Scan for the cell matching the given text and deliver its (X, Y) coordinate at center. 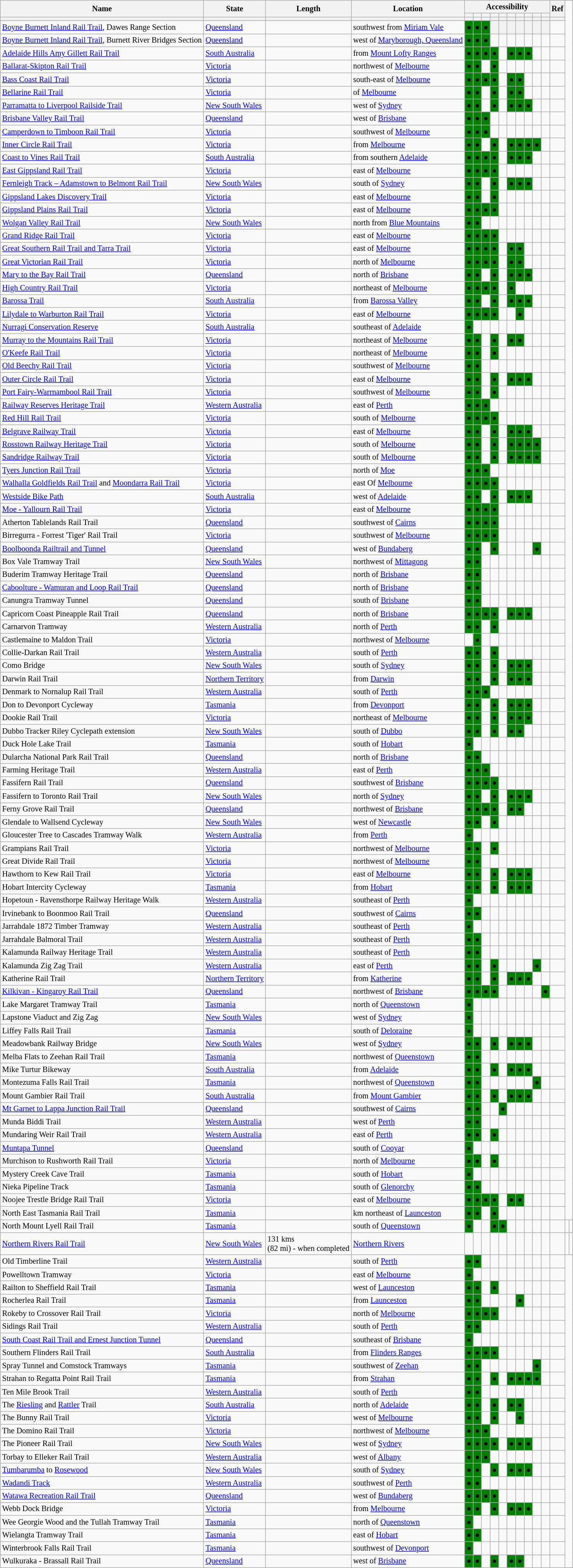
west of Newcastle (408, 822)
North East Tasmania Rail Trail (102, 1213)
Outer Circle Rail Trail (102, 379)
Melba Flats to Zeehan Rail Trail (102, 1057)
Great Victorian Rail Trail (102, 262)
Walhalla Goldfields Rail Trail and Moondarra Rail Trail (102, 483)
Spray Tunnel and Comstock Tramways (102, 1366)
High Country Rail Trail (102, 288)
Tumbarumba to Rosewood (102, 1470)
Boolboonda Railtrail and Tunnel (102, 549)
Liffey Falls Rail Trail (102, 1031)
from Darwin (408, 679)
Mystery Creek Cave Trail (102, 1174)
Lapstone Viaduct and Zig Zag (102, 1017)
Kalamunda Zig Zag Trail (102, 966)
Camperdown to Timboon Rail Trail (102, 132)
Mary to the Bay Rail Trail (102, 275)
Rocherlea Rail Trail (102, 1300)
Sandridge Railway Trail (102, 457)
Nurragi Conservation Reserve (102, 327)
Southern Flinders Rail Trail (102, 1353)
Murchison to Rushworth Rail Trail (102, 1161)
Mundaring Weir Rail Trail (102, 1135)
Wulkuraka - Brassall Rail Trail (102, 1561)
Lake Margaret Tramway Trail (102, 1005)
O'Keefe Rail Trail (102, 353)
Kalamunda Railway Heritage Trail (102, 952)
southwest from Miriam Vale (408, 27)
Brisbane Valley Rail Trail (102, 118)
Northern Rivers (408, 1244)
Jarrahdale Balmoral Trail (102, 939)
Gippsland Lakes Discovery Trail (102, 197)
Sidings Rail Trail (102, 1326)
southeast of Brisbane (408, 1340)
The Domino Rail Trail (102, 1431)
Great Divide Rail Trail (102, 861)
west of Adelaide (408, 496)
Mount Gambier Rail Trail (102, 1096)
from Katherine (408, 978)
Noojee Trestle Bridge Rail Trail (102, 1200)
Mike Turtur Bikeway (102, 1070)
Denmark to Nornalup Rail Trail (102, 692)
State (234, 9)
Location (408, 9)
Hobart Intercity Cycleway (102, 887)
from Devonport (408, 705)
Wadandi Track (102, 1483)
from Launceston (408, 1300)
km northeast of Launceston (408, 1213)
Hawthorn to Kew Rail Trail (102, 874)
north of Perth (408, 627)
Length (309, 9)
Montezuma Falls Rail Trail (102, 1083)
East Gippsland Rail Trail (102, 171)
Boyne Burnett Inland Rail Trail, Burnett River Bridges Section (102, 40)
Fassifern to Toronto Rail Trail (102, 796)
north of Sydney (408, 796)
Adelaide Hills Amy Gillett Rail Trail (102, 53)
Box Vale Tramway Trail (102, 561)
Grand Ridge Rail Trail (102, 236)
southwest of Perth (408, 1483)
Old Timberline Trail (102, 1261)
Watawa Recreation Rail Trail (102, 1496)
Castlemaine to Maldon Trail (102, 640)
west of Melbourne (408, 1418)
Dularcha National Park Rail Trail (102, 757)
Winterbrook Falls Rail Trail (102, 1548)
The Riesling and Rattler Trail (102, 1405)
Strahan to Regatta Point Rail Trail (102, 1379)
Dubbo Tracker Riley Cyclepath extension (102, 731)
Mt Garnet to Lappa Junction Rail Trail (102, 1109)
131 kms(82 mi) - when completed (309, 1244)
from Mount Lofty Ranges (408, 53)
Bellarine Rail Trail (102, 93)
South Coast Rail Trail and Ernest Junction Tunnel (102, 1340)
Collie-Darkan Rail Trail (102, 653)
Ferny Grove Rail Trail (102, 809)
Canungra Tramway Tunnel (102, 600)
Dookie Rail Trail (102, 718)
Coast to Vines Rail Trail (102, 158)
Carnarvon Tramway (102, 627)
Jarrahdale 1872 Timber Tramway (102, 926)
Wee Georgie Wood and the Tullah Tramway Trail (102, 1522)
Powelltown Tramway (102, 1275)
Bass Coast Rail Trail (102, 79)
south of Brisbane (408, 600)
Como Bridge (102, 666)
from southern Adelaide (408, 158)
The Bunny Rail Trail (102, 1418)
Tyers Junction Rail Trail (102, 470)
North Mount Lyell Rail Trail (102, 1226)
Fassifern Rail Trail (102, 783)
Moe - Yallourn Rail Trail (102, 510)
Old Beechy Rail Trail (102, 366)
Grampians Rail Trail (102, 848)
west of Perth (408, 1122)
Kilkivan - Kingaroy Rail Trail (102, 992)
Nieka Pipeline Track (102, 1187)
Westside Bike Path (102, 496)
Torbay to Elleker Rail Trail (102, 1457)
Red Hill Rail Trail (102, 418)
Hopetoun - Ravensthorpe Railway Heritage Walk (102, 900)
from Flinders Ranges (408, 1353)
south of Deloraine (408, 1031)
from Strahan (408, 1379)
Webb Dock Bridge (102, 1509)
from Mount Gambier (408, 1096)
Wolgan Valley Rail Trail (102, 223)
Glendale to Wallsend Cycleway (102, 822)
west of Albany (408, 1457)
south of Cooyar (408, 1148)
from Adelaide (408, 1070)
Northern Rivers Rail Trail (102, 1244)
from Hobart (408, 887)
Railway Reserves Heritage Trail (102, 405)
Katherine Rail Trail (102, 978)
Duck Hole Lake Trail (102, 744)
Gippsland Plains Rail Trail (102, 209)
Accessibility (507, 7)
Parramatta to Liverpool Railside Trail (102, 105)
Farming Heritage Trail (102, 770)
Capricorn Coast Pineapple Rail Trail (102, 614)
Railton to Sheffield Rail Trail (102, 1287)
southeast of Adelaide (408, 327)
Meadowbank Railway Bridge (102, 1043)
south of Dubbo (408, 731)
Ten Mile Brook Trail (102, 1392)
west of Launceston (408, 1287)
from Perth (408, 835)
east of Hobart (408, 1535)
Rokeby to Crossover Rail Trail (102, 1314)
southwest of Zeehan (408, 1366)
Rosstown Railway Heritage Trail (102, 444)
north of Adelaide (408, 1405)
east Of Melbourne (408, 483)
south of Queenstown (408, 1226)
Barossa Trail (102, 301)
Atherton Tablelands Rail Trail (102, 522)
Fernleigh Track – Adamstown to Belmont Rail Trail (102, 184)
Inner Circle Rail Trail (102, 144)
Buderim Tramway Heritage Trail (102, 575)
Darwin Rail Trail (102, 679)
north of Moe (408, 470)
Irvinebank to Boonmoo Rail Trail (102, 913)
Name (102, 9)
north from Blue Mountains (408, 223)
southwest of Brisbane (408, 783)
The Pioneer Rail Trail (102, 1444)
Murray to the Mountains Rail Trail (102, 340)
Ballarat-Skipton Rail Trail (102, 66)
Birregurra - Forrest 'Tiger' Rail Trail (102, 535)
south of Glenorchy (408, 1187)
Gloucester Tree to Cascades Tramway Walk (102, 835)
Caboolture - Wamuran and Loop Rail Trail (102, 588)
from Barossa Valley (408, 301)
Lilydale to Warburton Rail Trail (102, 314)
Belgrave Railway Trail (102, 431)
Muntapa Tunnel (102, 1148)
Munda Biddi Trail (102, 1122)
Wielangta Tramway Trail (102, 1535)
northwest of Mittagong (408, 561)
Don to Devonport Cycleway (102, 705)
Port Fairy-Warrnambool Rail Trail (102, 392)
west of Maryborough, Queensland (408, 40)
of Melbourne (408, 93)
southwest of Devonport (408, 1548)
south-east of Melbourne (408, 79)
Ref (558, 9)
Boyne Burnett Inland Rail Trail, Dawes Range Section (102, 27)
Great Southern Rail Trail and Tarra Trail (102, 249)
